Pinpoint the cell where the given text exists, returning its (x, y) midpoint coordinate. 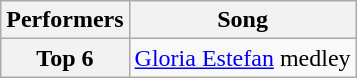
Gloria Estefan medley (242, 58)
Song (242, 20)
Top 6 (65, 58)
Performers (65, 20)
